From the cell containing the given text, extract its center point as (x, y) coordinate. 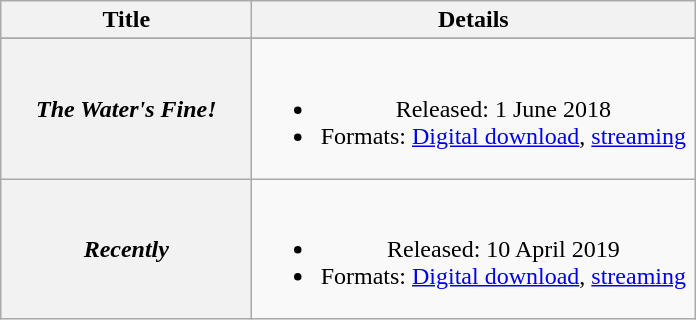
Released: 1 June 2018Formats: Digital download, streaming (474, 109)
Title (126, 20)
The Water's Fine! (126, 109)
Recently (126, 249)
Released: 10 April 2019Formats: Digital download, streaming (474, 249)
Details (474, 20)
